Extract the (x, y) coordinate from the center of the cell holding the provided text.  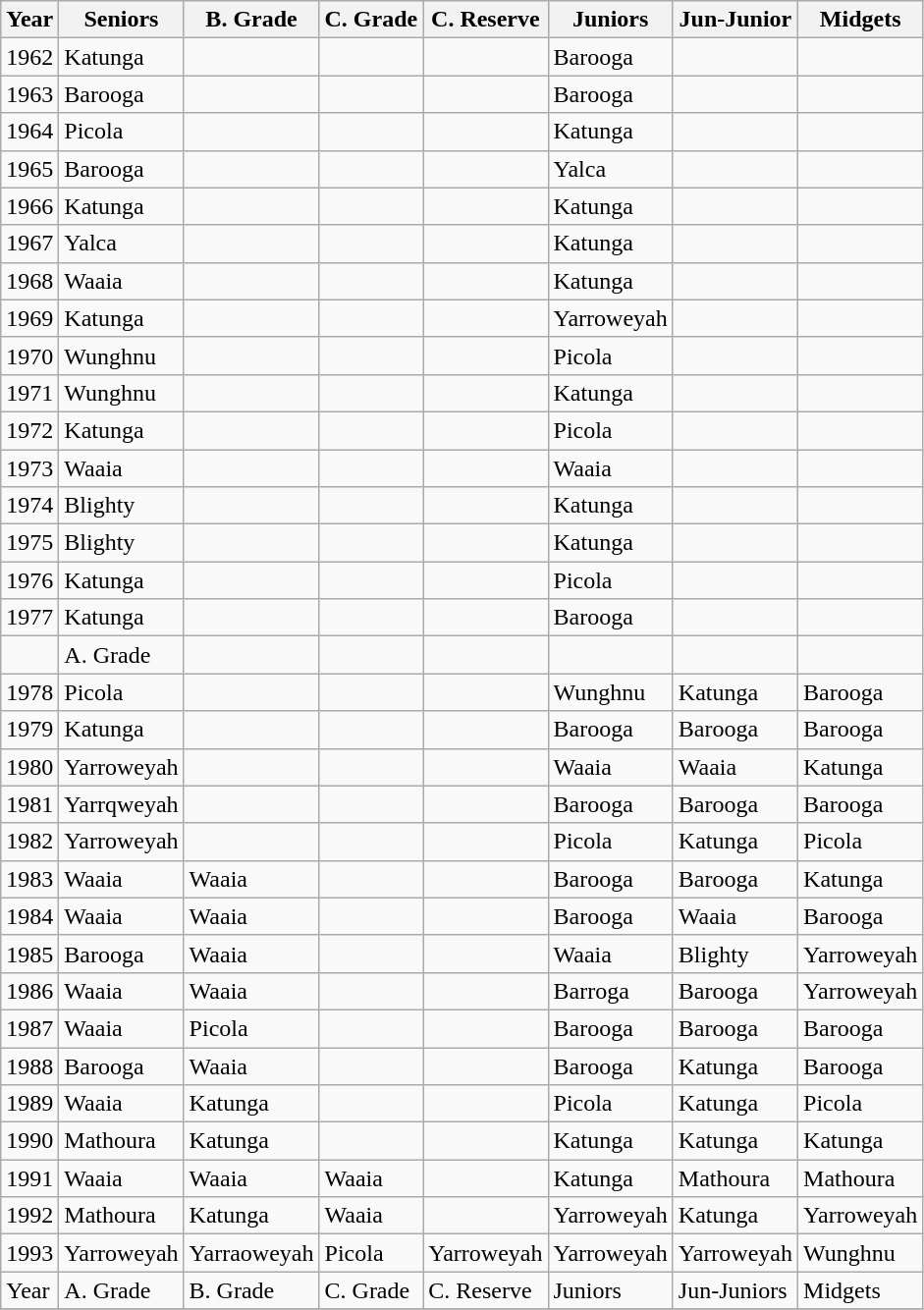
1986 (29, 991)
1974 (29, 506)
Seniors (122, 20)
1963 (29, 94)
1987 (29, 1028)
1966 (29, 206)
1978 (29, 692)
1976 (29, 580)
1979 (29, 730)
1980 (29, 767)
Yarraoweyah (251, 1253)
1970 (29, 355)
1969 (29, 318)
1967 (29, 244)
1964 (29, 132)
1975 (29, 543)
1990 (29, 1141)
1962 (29, 57)
1993 (29, 1253)
1985 (29, 954)
1983 (29, 879)
Jun-Juniors (734, 1290)
1971 (29, 393)
1982 (29, 842)
1984 (29, 916)
1965 (29, 169)
1972 (29, 430)
1991 (29, 1178)
1992 (29, 1216)
1968 (29, 281)
1981 (29, 804)
1973 (29, 468)
Barroga (611, 991)
1977 (29, 618)
1988 (29, 1065)
Yarrqweyah (122, 804)
1989 (29, 1104)
Jun-Junior (734, 20)
